Provide the [X, Y] coordinate of the cell's center where the given text is located.  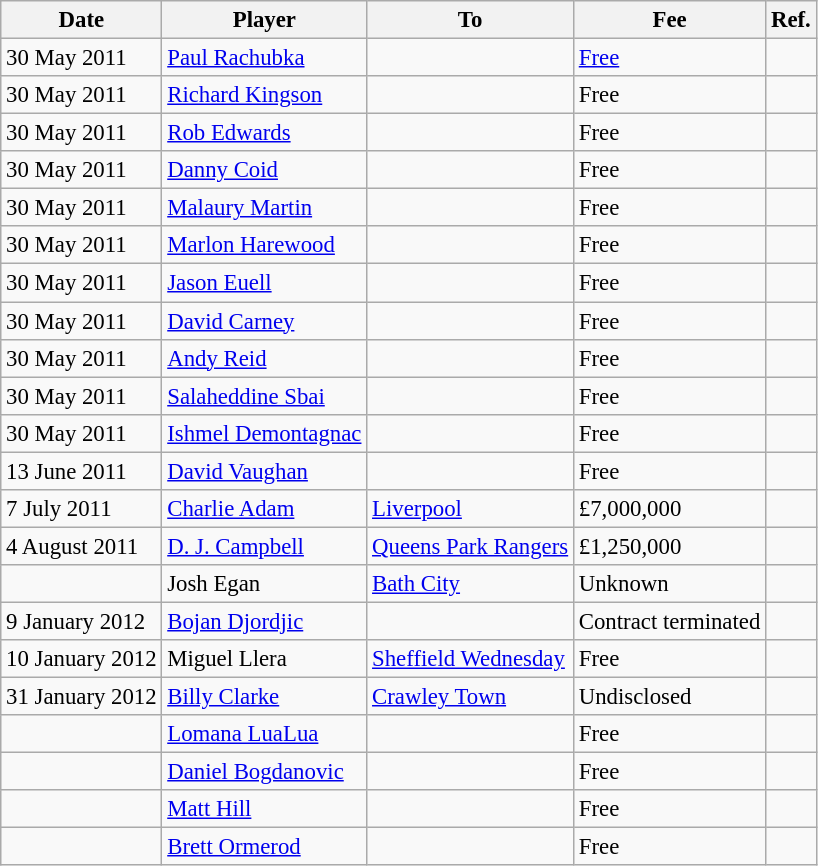
7 July 2011 [82, 509]
Jason Euell [264, 283]
10 January 2012 [82, 659]
Ishmel Demontagnac [264, 433]
Date [82, 20]
Richard Kingson [264, 95]
Bath City [470, 584]
Paul Rachubka [264, 58]
David Vaughan [264, 471]
David Carney [264, 321]
Matt Hill [264, 809]
Rob Edwards [264, 133]
4 August 2011 [82, 546]
£7,000,000 [669, 509]
Unknown [669, 584]
Lomana LuaLua [264, 734]
£1,250,000 [669, 546]
Miguel Llera [264, 659]
9 January 2012 [82, 621]
31 January 2012 [82, 697]
13 June 2011 [82, 471]
Salaheddine Sbai [264, 396]
Liverpool [470, 509]
Bojan Djordjic [264, 621]
Malaury Martin [264, 208]
Charlie Adam [264, 509]
Billy Clarke [264, 697]
Ref. [791, 20]
Fee [669, 20]
Danny Coid [264, 170]
Marlon Harewood [264, 245]
Player [264, 20]
Queens Park Rangers [470, 546]
To [470, 20]
D. J. Campbell [264, 546]
Brett Ormerod [264, 847]
Daniel Bogdanovic [264, 772]
Undisclosed [669, 697]
Crawley Town [470, 697]
Andy Reid [264, 358]
Contract terminated [669, 621]
Sheffield Wednesday [470, 659]
Josh Egan [264, 584]
